From the cell containing the given text, extract its center point as (x, y) coordinate. 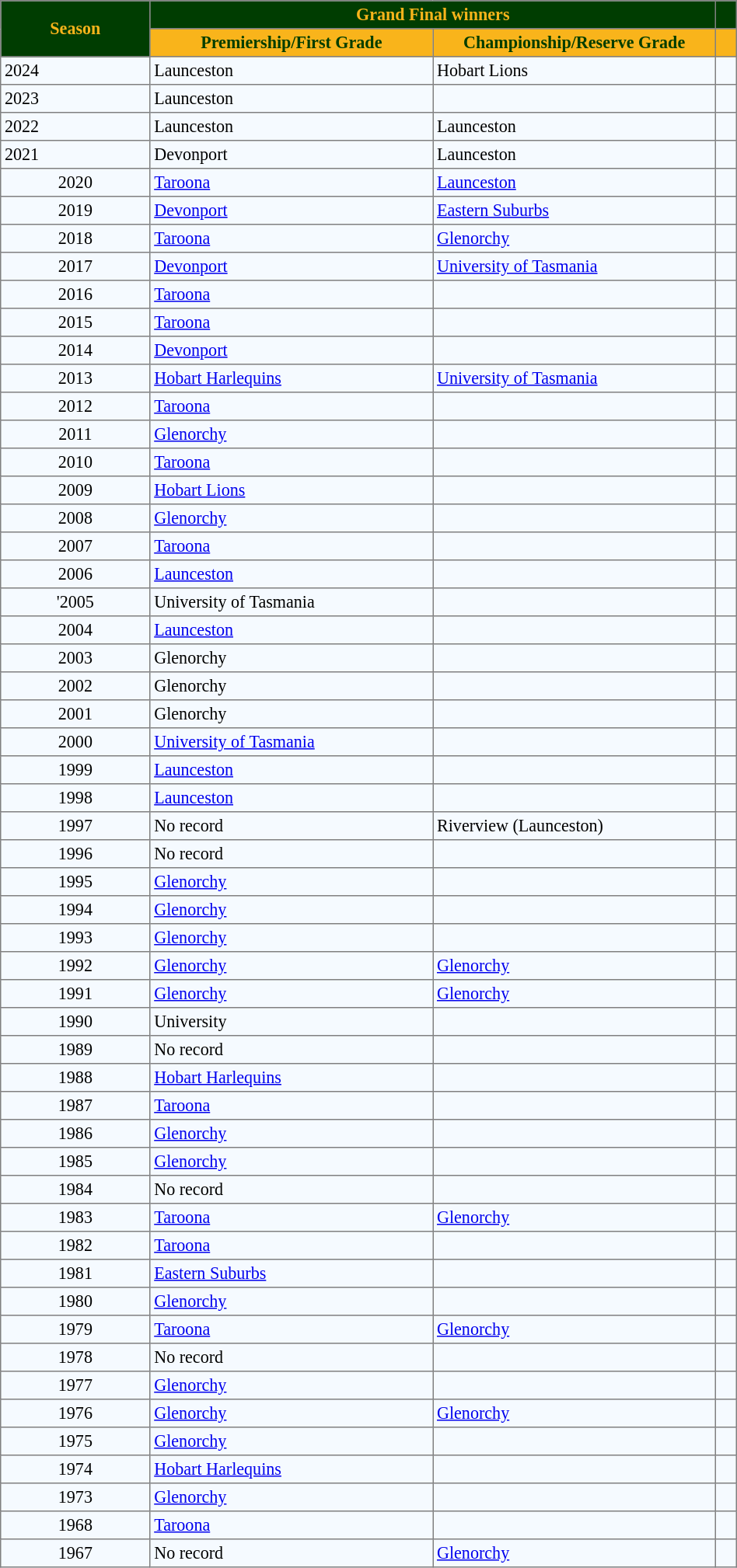
2019 (75, 211)
1998 (75, 798)
1984 (75, 1190)
1989 (75, 1050)
2023 (75, 99)
2024 (75, 71)
1995 (75, 882)
University (292, 1022)
2001 (75, 714)
1967 (75, 1553)
1973 (75, 1497)
Grand Final winners (433, 15)
2004 (75, 630)
2003 (75, 658)
1975 (75, 1441)
1978 (75, 1357)
2020 (75, 183)
Premiership/First Grade (292, 43)
1986 (75, 1134)
2002 (75, 686)
'2005 (75, 602)
2000 (75, 742)
2021 (75, 155)
2009 (75, 490)
2013 (75, 378)
2015 (75, 322)
2014 (75, 350)
1992 (75, 966)
1988 (75, 1078)
1990 (75, 1022)
Season (75, 29)
2022 (75, 127)
1968 (75, 1525)
2007 (75, 546)
2006 (75, 574)
1993 (75, 938)
1981 (75, 1274)
1991 (75, 994)
2017 (75, 267)
2018 (75, 239)
1997 (75, 826)
1979 (75, 1329)
Championship/Reserve Grade (575, 43)
1999 (75, 770)
Riverview (Launceston) (575, 826)
1982 (75, 1246)
1976 (75, 1413)
1994 (75, 910)
1996 (75, 854)
1980 (75, 1301)
1974 (75, 1469)
2008 (75, 518)
2016 (75, 294)
2010 (75, 462)
2011 (75, 434)
1983 (75, 1218)
1977 (75, 1385)
2012 (75, 406)
1987 (75, 1106)
1985 (75, 1162)
